Capture the cell that displays the provided text and extract its [X, Y] central coordinate. 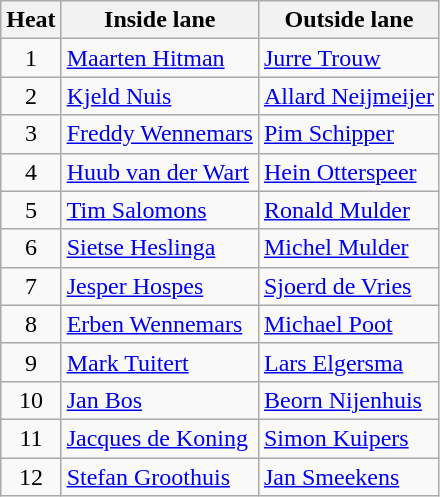
Michel Mulder [348, 248]
Beorn Nijenhuis [348, 400]
Huub van der Wart [160, 172]
12 [31, 477]
Sjoerd de Vries [348, 286]
6 [31, 248]
Erben Wennemars [160, 324]
Simon Kuipers [348, 438]
Heat [31, 20]
Jan Smeekens [348, 477]
Stefan Groothuis [160, 477]
4 [31, 172]
5 [31, 210]
Maarten Hitman [160, 58]
1 [31, 58]
3 [31, 134]
Tim Salomons [160, 210]
Freddy Wennemars [160, 134]
Ronald Mulder [348, 210]
11 [31, 438]
Hein Otterspeer [348, 172]
Lars Elgersma [348, 362]
Pim Schipper [348, 134]
2 [31, 96]
Sietse Heslinga [160, 248]
10 [31, 400]
Michael Poot [348, 324]
8 [31, 324]
7 [31, 286]
Jan Bos [160, 400]
Kjeld Nuis [160, 96]
Allard Neijmeijer [348, 96]
Jacques de Koning [160, 438]
9 [31, 362]
Mark Tuitert [160, 362]
Inside lane [160, 20]
Outside lane [348, 20]
Jurre Trouw [348, 58]
Jesper Hospes [160, 286]
